Identify which cell holds the provided text, then report its [x, y] central coordinate. 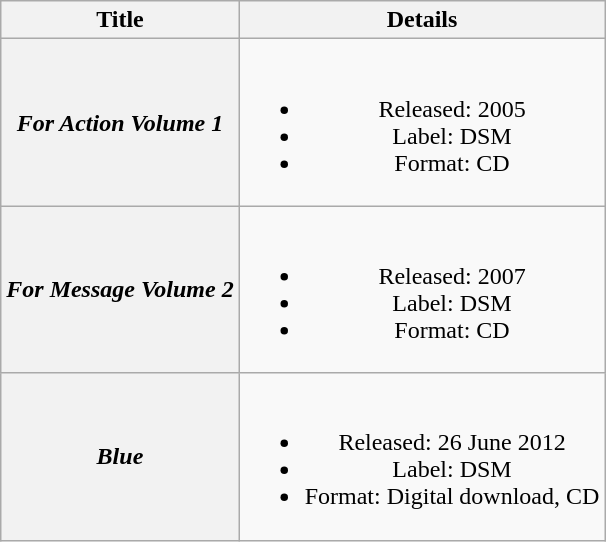
Title [120, 20]
For Message Volume 2 [120, 290]
Released: 2005Label: DSMFormat: CD [422, 122]
Details [422, 20]
Released: 2007Label: DSMFormat: CD [422, 290]
Blue [120, 456]
Released: 26 June 2012Label: DSMFormat: Digital download, CD [422, 456]
For Action Volume 1 [120, 122]
